Find where the given text appears and provide that cell's center as (x, y) coordinate. 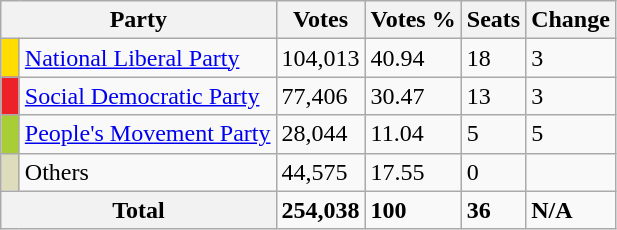
254,038 (320, 210)
36 (493, 210)
0 (493, 172)
44,575 (320, 172)
Votes (320, 20)
40.94 (413, 58)
77,406 (320, 96)
Party (138, 20)
Social Democratic Party (148, 96)
Seats (493, 20)
18 (493, 58)
N/A (571, 210)
11.04 (413, 134)
28,044 (320, 134)
National Liberal Party (148, 58)
17.55 (413, 172)
104,013 (320, 58)
People's Movement Party (148, 134)
30.47 (413, 96)
Change (571, 20)
100 (413, 210)
Votes % (413, 20)
13 (493, 96)
Others (148, 172)
Total (138, 210)
